Output the (X, Y) coordinate of the center of the cell containing the given text.  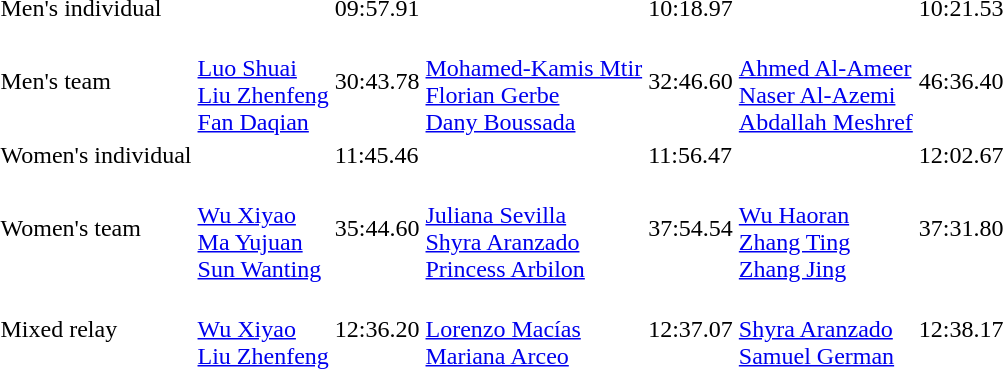
32:46.60 (691, 82)
Juliana SevillaShyra AranzadoPrincess Arbilon (534, 228)
Ahmed Al-AmeerNaser Al-AzemiAbdallah Meshref (826, 82)
Luo ShuaiLiu ZhenfengFan Daqian (263, 82)
35:44.60 (377, 228)
37:54.54 (691, 228)
30:43.78 (377, 82)
11:56.47 (691, 155)
Wu XiyaoMa YujuanSun Wanting (263, 228)
11:45.46 (377, 155)
Mohamed-Kamis MtirFlorian GerbeDany Boussada (534, 82)
Wu HaoranZhang TingZhang Jing (826, 228)
